Scan for the cell matching the given text and deliver its [x, y] coordinate at center. 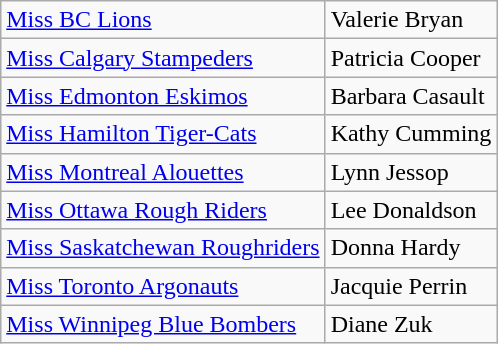
Miss Hamilton Tiger-Cats [163, 134]
Valerie Bryan [411, 20]
Lee Donaldson [411, 210]
Miss BC Lions [163, 20]
Jacquie Perrin [411, 286]
Lynn Jessop [411, 172]
Miss Toronto Argonauts [163, 286]
Barbara Casault [411, 96]
Miss Ottawa Rough Riders [163, 210]
Diane Zuk [411, 324]
Donna Hardy [411, 248]
Miss Montreal Alouettes [163, 172]
Miss Saskatchewan Roughriders [163, 248]
Miss Edmonton Eskimos [163, 96]
Miss Calgary Stampeders [163, 58]
Patricia Cooper [411, 58]
Miss Winnipeg Blue Bombers [163, 324]
Kathy Cumming [411, 134]
